Detect which cell encompasses the target text, then output its (x, y) center coordinate. 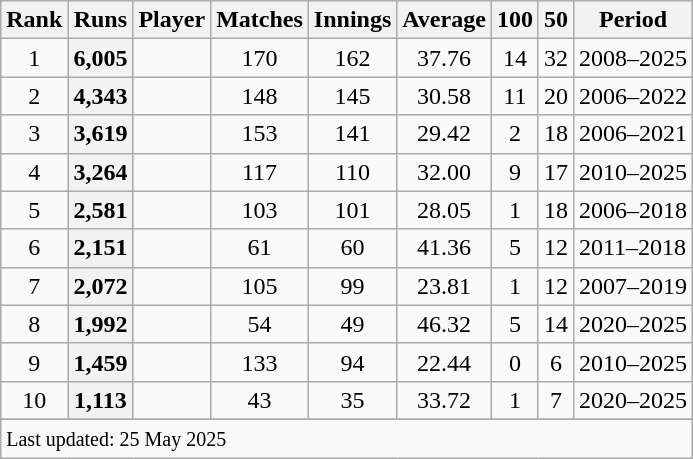
29.42 (444, 134)
Average (444, 20)
41.36 (444, 248)
32 (556, 58)
Period (632, 20)
10 (34, 400)
8 (34, 324)
99 (352, 286)
32.00 (444, 172)
Last updated: 25 May 2025 (347, 438)
141 (352, 134)
2007–2019 (632, 286)
28.05 (444, 210)
133 (260, 362)
6,005 (100, 58)
35 (352, 400)
110 (352, 172)
11 (514, 96)
33.72 (444, 400)
2006–2018 (632, 210)
4 (34, 172)
49 (352, 324)
30.58 (444, 96)
2006–2022 (632, 96)
60 (352, 248)
Rank (34, 20)
170 (260, 58)
3,619 (100, 134)
3,264 (100, 172)
Runs (100, 20)
61 (260, 248)
100 (514, 20)
1,992 (100, 324)
43 (260, 400)
2006–2021 (632, 134)
23.81 (444, 286)
117 (260, 172)
3 (34, 134)
105 (260, 286)
103 (260, 210)
46.32 (444, 324)
101 (352, 210)
145 (352, 96)
Innings (352, 20)
2011–2018 (632, 248)
37.76 (444, 58)
2008–2025 (632, 58)
2,072 (100, 286)
1,459 (100, 362)
148 (260, 96)
20 (556, 96)
1,113 (100, 400)
4,343 (100, 96)
50 (556, 20)
Player (172, 20)
54 (260, 324)
94 (352, 362)
2,581 (100, 210)
17 (556, 172)
153 (260, 134)
162 (352, 58)
Matches (260, 20)
2,151 (100, 248)
0 (514, 362)
22.44 (444, 362)
